Identify which cell holds the provided text, then report its (x, y) central coordinate. 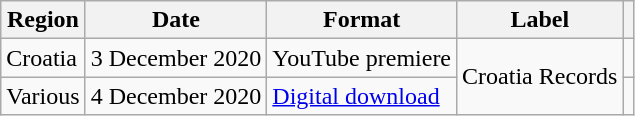
Region (43, 20)
Label (540, 20)
Croatia Records (540, 77)
Date (176, 20)
4 December 2020 (176, 96)
Croatia (43, 58)
Format (362, 20)
YouTube premiere (362, 58)
3 December 2020 (176, 58)
Various (43, 96)
Digital download (362, 96)
